Output the [X, Y] coordinate of the center of the cell containing the given text.  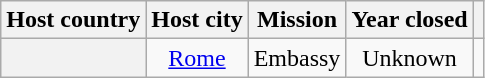
Rome [197, 58]
Unknown [410, 58]
Year closed [410, 20]
Host city [197, 20]
Host country [74, 20]
Mission [297, 20]
Embassy [297, 58]
